Locate the cell with the specified text and output its (X, Y) center coordinate. 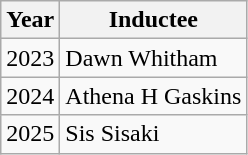
Inductee (154, 20)
Athena H Gaskins (154, 96)
2025 (30, 134)
2023 (30, 58)
Year (30, 20)
Dawn Whitham (154, 58)
2024 (30, 96)
Sis Sisaki (154, 134)
